Scan for the cell matching the given text and deliver its (X, Y) coordinate at center. 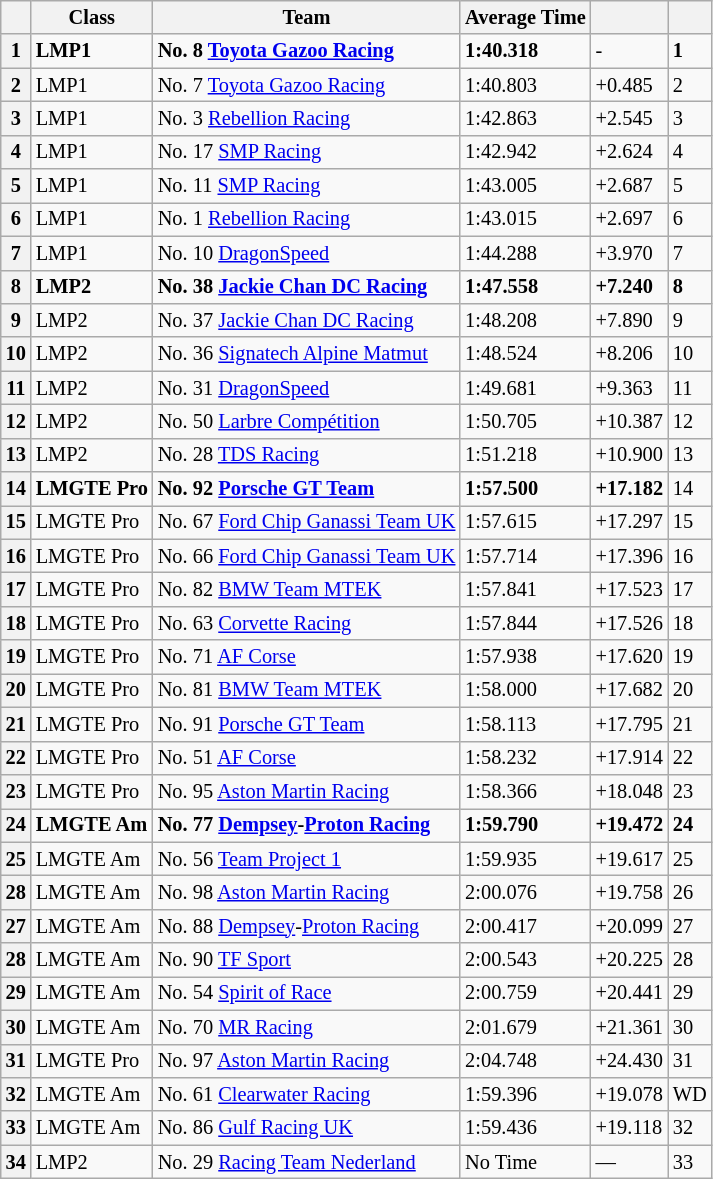
1:40.803 (525, 85)
+17.526 (630, 623)
1:57.714 (525, 556)
+0.485 (630, 85)
No. 63 Corvette Racing (306, 623)
+2.624 (630, 152)
No. 88 Dempsey-Proton Racing (306, 926)
1:43.005 (525, 186)
No. 1 Rebellion Racing (306, 219)
1:57.841 (525, 589)
1:43.015 (525, 219)
2:04.748 (525, 1061)
No. 54 Spirit of Race (306, 993)
No. 71 AF Corse (306, 657)
1:49.681 (525, 388)
2:01.679 (525, 1027)
1:42.942 (525, 152)
1:48.208 (525, 320)
1:58.113 (525, 724)
2:00.076 (525, 892)
1:44.288 (525, 253)
No. 90 TF Sport (306, 960)
No. 28 TDS Racing (306, 455)
No. 10 DragonSpeed (306, 253)
No. 61 Clearwater Racing (306, 1094)
+17.682 (630, 690)
1:58.366 (525, 791)
+19.118 (630, 1128)
No. 91 Porsche GT Team (306, 724)
No. 36 Signatech Alpine Matmut (306, 354)
2:00.543 (525, 960)
No. 95 Aston Martin Racing (306, 791)
+7.890 (630, 320)
+17.620 (630, 657)
No. 70 MR Racing (306, 1027)
No. 77 Dempsey-Proton Racing (306, 825)
+18.048 (630, 791)
No. 7 Toyota Gazoo Racing (306, 85)
No. 29 Racing Team Nederland (306, 1162)
1:59.790 (525, 825)
No. 82 BMW Team MTEK (306, 589)
26 (690, 892)
No. 56 Team Project 1 (306, 859)
+19.758 (630, 892)
No Time (525, 1162)
1:57.844 (525, 623)
+24.430 (630, 1061)
— (630, 1162)
+17.297 (630, 522)
No. 38 Jackie Chan DC Racing (306, 287)
+17.914 (630, 758)
No. 92 Porsche GT Team (306, 489)
2:00.417 (525, 926)
+3.970 (630, 253)
No. 31 DragonSpeed (306, 388)
34 (16, 1162)
+19.617 (630, 859)
+7.240 (630, 287)
1:57.615 (525, 522)
No. 98 Aston Martin Racing (306, 892)
+10.387 (630, 421)
+2.545 (630, 118)
1:57.500 (525, 489)
1:57.938 (525, 657)
No. 67 Ford Chip Ganassi Team UK (306, 522)
1:50.705 (525, 421)
+20.441 (630, 993)
1:42.863 (525, 118)
+2.697 (630, 219)
1:58.232 (525, 758)
+20.099 (630, 926)
1:59.935 (525, 859)
No. 17 SMP Racing (306, 152)
No. 66 Ford Chip Ganassi Team UK (306, 556)
+20.225 (630, 960)
No. 3 Rebellion Racing (306, 118)
1:59.436 (525, 1128)
+19.078 (630, 1094)
WD (690, 1094)
1:48.524 (525, 354)
+8.206 (630, 354)
+9.363 (630, 388)
No. 37 Jackie Chan DC Racing (306, 320)
1:51.218 (525, 455)
No. 81 BMW Team MTEK (306, 690)
No. 86 Gulf Racing UK (306, 1128)
1:59.396 (525, 1094)
+10.900 (630, 455)
1:58.000 (525, 690)
No. 50 Larbre Compétition (306, 421)
+2.687 (630, 186)
No. 8 Toyota Gazoo Racing (306, 51)
- (630, 51)
No. 51 AF Corse (306, 758)
1:47.558 (525, 287)
2:00.759 (525, 993)
No. 97 Aston Martin Racing (306, 1061)
+17.795 (630, 724)
+19.472 (630, 825)
+17.523 (630, 589)
No. 11 SMP Racing (306, 186)
+17.182 (630, 489)
1:40.318 (525, 51)
+17.396 (630, 556)
Class (92, 17)
Team (306, 17)
+21.361 (630, 1027)
Average Time (525, 17)
